Output the [X, Y] coordinate of the center of the cell containing the given text.  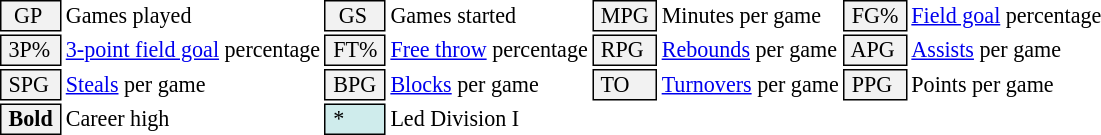
Blocks per game [489, 85]
SPG [30, 85]
Rebounds per game [750, 50]
Games started [489, 16]
GP [30, 16]
APG [875, 50]
Steals per game [192, 85]
PPG [875, 85]
RPG [624, 50]
BPG [356, 85]
Minutes per game [750, 16]
Games played [192, 16]
GS [356, 16]
Free throw percentage [489, 50]
FT% [356, 50]
TO [624, 85]
Turnovers per game [750, 85]
3-point field goal percentage [192, 50]
3P% [30, 50]
FG% [875, 16]
MPG [624, 16]
